Return [X, Y] of the center of cell containing provided text 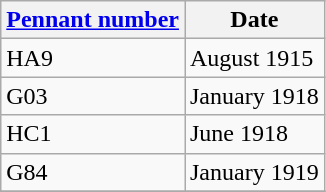
Pennant number [93, 20]
G03 [93, 96]
January 1919 [254, 172]
G84 [93, 172]
August 1915 [254, 58]
HA9 [93, 58]
HC1 [93, 134]
Date [254, 20]
January 1918 [254, 96]
June 1918 [254, 134]
